Output the (x, y) coordinate of the center of the cell containing the given text.  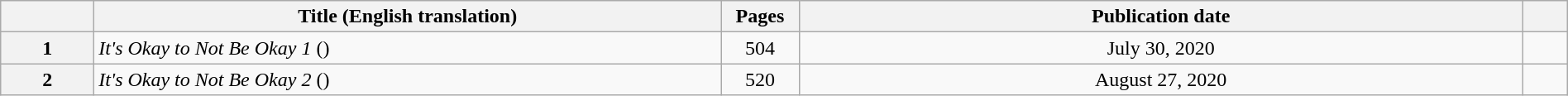
2 (48, 79)
It's Okay to Not Be Okay 2 () (408, 79)
520 (761, 79)
Title (English translation) (408, 17)
July 30, 2020 (1161, 48)
504 (761, 48)
1 (48, 48)
Publication date (1161, 17)
August 27, 2020 (1161, 79)
Pages (761, 17)
It's Okay to Not Be Okay 1 () (408, 48)
